Output the [x, y] coordinate of the center of the cell containing the given text.  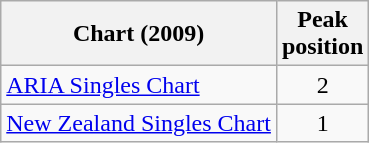
Peakposition [322, 34]
Chart (2009) [139, 34]
2 [322, 85]
ARIA Singles Chart [139, 85]
1 [322, 123]
New Zealand Singles Chart [139, 123]
